Locate the cell with the specified text and output its (x, y) center coordinate. 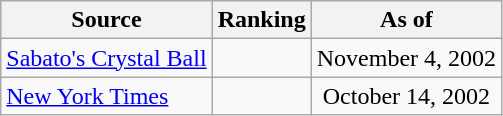
As of (406, 20)
Source (106, 20)
November 4, 2002 (406, 58)
Ranking (262, 20)
Sabato's Crystal Ball (106, 58)
New York Times (106, 96)
October 14, 2002 (406, 96)
